Detect which cell encompasses the target text, then output its (X, Y) center coordinate. 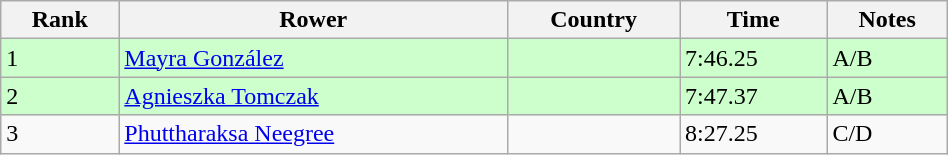
Rower (314, 20)
1 (60, 58)
3 (60, 134)
Country (594, 20)
Mayra González (314, 58)
7:47.37 (754, 96)
Agnieszka Tomczak (314, 96)
Time (754, 20)
Rank (60, 20)
Notes (887, 20)
8:27.25 (754, 134)
C/D (887, 134)
7:46.25 (754, 58)
Phuttharaksa Neegree (314, 134)
2 (60, 96)
